Return the [x, y] coordinate for the center point of the cell that contains the specified text.  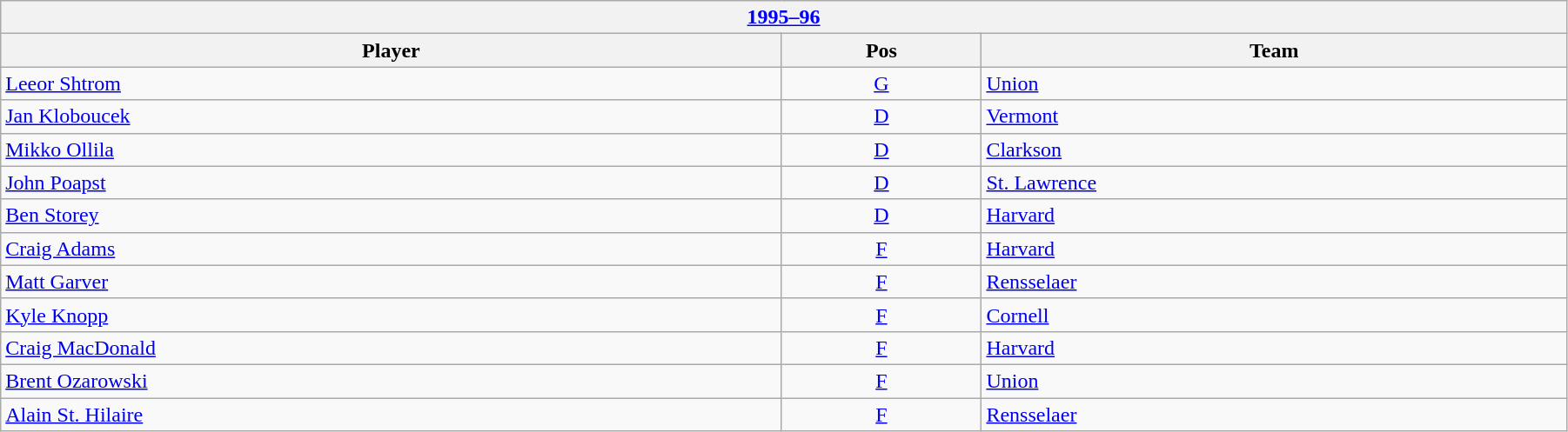
Craig Adams [392, 249]
Leeor Shtrom [392, 83]
Team [1274, 50]
G [881, 83]
St. Lawrence [1274, 183]
Alain St. Hilaire [392, 415]
Matt Garver [392, 282]
Vermont [1274, 116]
Ben Storey [392, 216]
Pos [881, 50]
John Poapst [392, 183]
Clarkson [1274, 150]
Mikko Ollila [392, 150]
Jan Kloboucek [392, 116]
Craig MacDonald [392, 348]
Player [392, 50]
Kyle Knopp [392, 315]
Cornell [1274, 315]
1995–96 [784, 17]
Brent Ozarowski [392, 381]
